Scan for the cell matching the given text and deliver its (x, y) coordinate at center. 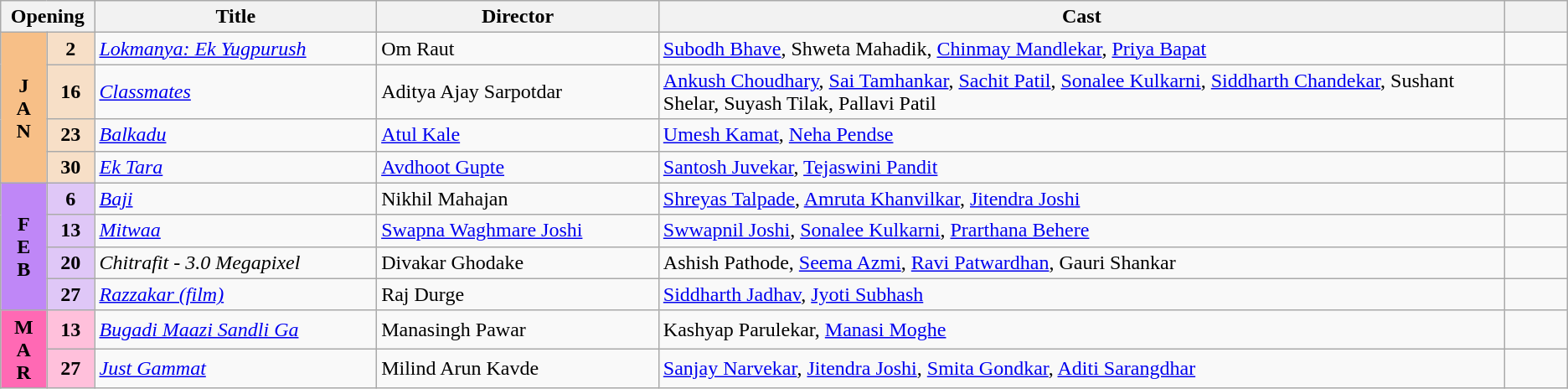
Swwapnil Joshi, Sonalee Kulkarni, Prarthana Behere (1081, 231)
MAR (23, 349)
FEB (23, 246)
Shreyas Talpade, Amruta Khanvilkar, Jitendra Joshi (1081, 199)
Ek Tara (236, 167)
Ankush Choudhary, Sai Tamhankar, Sachit Patil, Sonalee Kulkarni, Siddharth Chandekar, Sushant Shelar, Suyash Tilak, Pallavi Patil (1081, 92)
Subodh Bhave, Shweta Mahadik, Chinmay Mandlekar, Priya Bapat (1081, 49)
Siddharth Jadhav, Jyoti Subhash (1081, 294)
Razzakar (film) (236, 294)
Milind Arun Kavde (518, 368)
30 (70, 167)
Santosh Juvekar, Tejaswini Pandit (1081, 167)
20 (70, 262)
Kashyap Parulekar, Manasi Moghe (1081, 329)
Manasingh Pawar (518, 329)
Nikhil Mahajan (518, 199)
Divakar Ghodake (518, 262)
23 (70, 135)
Swapna Waghmare Joshi (518, 231)
Mitwaa (236, 231)
Om Raut (518, 49)
Classmates (236, 92)
JAN (23, 107)
Atul Kale (518, 135)
Avdhoot Gupte (518, 167)
Baji (236, 199)
Just Gammat (236, 368)
Cast (1081, 17)
6 (70, 199)
Bugadi Maazi Sandli Ga (236, 329)
Balkadu (236, 135)
Chitrafit - 3.0 Megapixel (236, 262)
Sanjay Narvekar, Jitendra Joshi, Smita Gondkar, Aditi Sarangdhar (1081, 368)
Opening (48, 17)
Aditya Ajay Sarpotdar (518, 92)
Director (518, 17)
Lokmanya: Ek Yugpurush (236, 49)
Title (236, 17)
2 (70, 49)
Umesh Kamat, Neha Pendse (1081, 135)
16 (70, 92)
Ashish Pathode, Seema Azmi, Ravi Patwardhan, Gauri Shankar (1081, 262)
Raj Durge (518, 294)
